Output the (X, Y) coordinate of the center of the cell containing the given text.  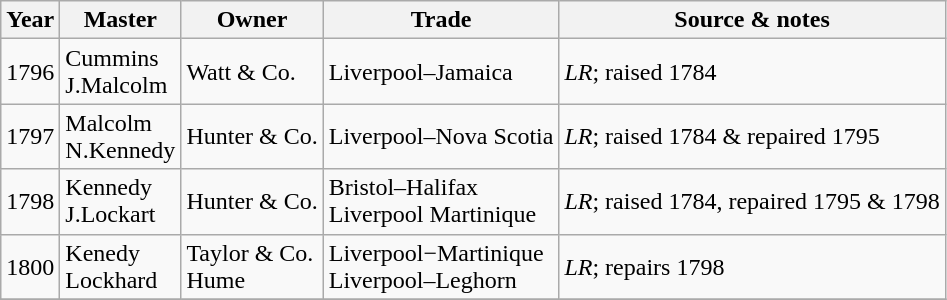
Bristol–HalifaxLiverpool Martinique (441, 202)
1798 (30, 202)
LR; raised 1784 (752, 72)
1797 (30, 136)
LR; repairs 1798 (752, 266)
Liverpool−MartiniqueLiverpool–Leghorn (441, 266)
LR; raised 1784 & repaired 1795 (752, 136)
Liverpool–Jamaica (441, 72)
CumminsJ.Malcolm (120, 72)
Source & notes (752, 20)
Liverpool–Nova Scotia (441, 136)
Trade (441, 20)
MalcolmN.Kennedy (120, 136)
Owner (252, 20)
KennedyJ.Lockart (120, 202)
Taylor & Co.Hume (252, 266)
Watt & Co. (252, 72)
1796 (30, 72)
KenedyLockhard (120, 266)
Master (120, 20)
Year (30, 20)
LR; raised 1784, repaired 1795 & 1798 (752, 202)
1800 (30, 266)
